Extract the (x, y) coordinate from the center of the cell holding the provided text.  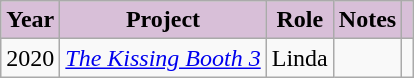
Role (300, 20)
Project (163, 20)
The Kissing Booth 3 (163, 58)
2020 (30, 58)
Year (30, 20)
Notes (367, 20)
Linda (300, 58)
